For the text-containing cell, return its midpoint in (X, Y) coordinate format. 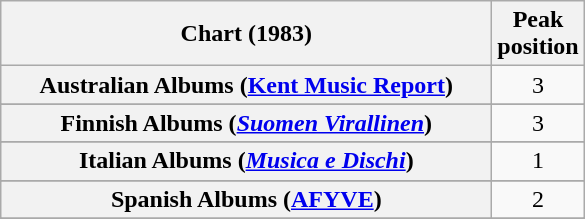
Italian Albums (Musica e Dischi) (246, 161)
Australian Albums (Kent Music Report) (246, 85)
Peakposition (538, 34)
1 (538, 161)
2 (538, 199)
Finnish Albums (Suomen Virallinen) (246, 123)
Spanish Albums (AFYVE) (246, 199)
Chart (1983) (246, 34)
